Capture the cell that displays the provided text and extract its [X, Y] central coordinate. 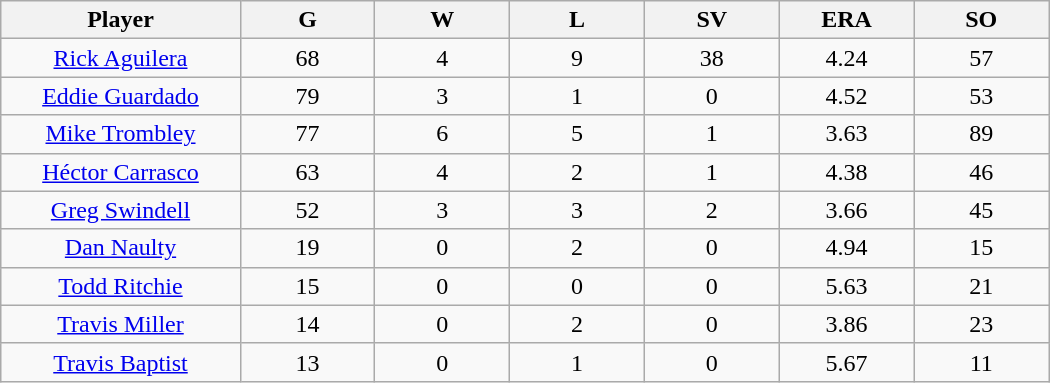
Travis Baptist [121, 362]
Greg Swindell [121, 210]
5 [578, 134]
38 [712, 58]
13 [308, 362]
89 [982, 134]
3.86 [846, 324]
6 [442, 134]
14 [308, 324]
77 [308, 134]
63 [308, 172]
5.67 [846, 362]
4.24 [846, 58]
9 [578, 58]
4.94 [846, 248]
Dan Naulty [121, 248]
Rick Aguilera [121, 58]
46 [982, 172]
52 [308, 210]
53 [982, 96]
23 [982, 324]
W [442, 20]
19 [308, 248]
79 [308, 96]
L [578, 20]
Player [121, 20]
SV [712, 20]
57 [982, 58]
3.63 [846, 134]
3.66 [846, 210]
11 [982, 362]
Mike Trombley [121, 134]
ERA [846, 20]
Travis Miller [121, 324]
Héctor Carrasco [121, 172]
G [308, 20]
Todd Ritchie [121, 286]
4.38 [846, 172]
68 [308, 58]
SO [982, 20]
5.63 [846, 286]
4.52 [846, 96]
45 [982, 210]
21 [982, 286]
Eddie Guardado [121, 96]
